From the cell containing the given text, extract its center point as (x, y) coordinate. 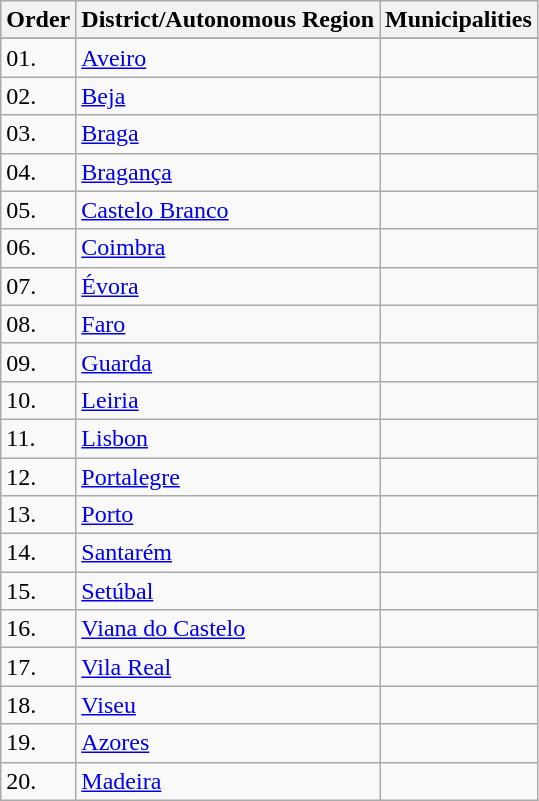
17. (38, 667)
09. (38, 362)
03. (38, 134)
Vila Real (228, 667)
13. (38, 515)
12. (38, 477)
20. (38, 781)
Santarém (228, 553)
18. (38, 705)
08. (38, 324)
Guarda (228, 362)
19. (38, 743)
Azores (228, 743)
Évora (228, 286)
Viseu (228, 705)
Leiria (228, 400)
Aveiro (228, 58)
10. (38, 400)
Porto (228, 515)
Coimbra (228, 248)
Setúbal (228, 591)
16. (38, 629)
05. (38, 210)
Portalegre (228, 477)
Braga (228, 134)
04. (38, 172)
Order (38, 20)
Bragança (228, 172)
Castelo Branco (228, 210)
02. (38, 96)
Lisbon (228, 438)
Beja (228, 96)
11. (38, 438)
Viana do Castelo (228, 629)
15. (38, 591)
Faro (228, 324)
Municipalities (459, 20)
District/Autonomous Region (228, 20)
01. (38, 58)
07. (38, 286)
06. (38, 248)
14. (38, 553)
Madeira (228, 781)
